Return (X, Y) of the center of cell containing provided text 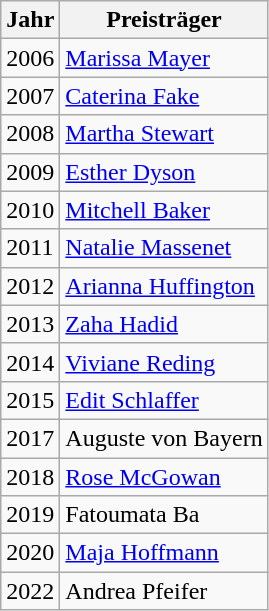
Fatoumata Ba (164, 515)
Auguste von Bayern (164, 438)
2013 (30, 324)
2019 (30, 515)
2022 (30, 591)
Natalie Massenet (164, 248)
Viviane Reding (164, 362)
2018 (30, 477)
Esther Dyson (164, 172)
Caterina Fake (164, 96)
Mitchell Baker (164, 210)
2008 (30, 134)
Rose McGowan (164, 477)
2006 (30, 58)
2017 (30, 438)
Martha Stewart (164, 134)
Andrea Pfeifer (164, 591)
2015 (30, 400)
2010 (30, 210)
Arianna Huffington (164, 286)
2012 (30, 286)
2009 (30, 172)
2011 (30, 248)
Preisträger (164, 20)
2007 (30, 96)
Maja Hoffmann (164, 553)
Marissa Mayer (164, 58)
2014 (30, 362)
Jahr (30, 20)
Zaha Hadid (164, 324)
Edit Schlaffer (164, 400)
2020 (30, 553)
